Scan for the cell matching the given text and deliver its [X, Y] coordinate at center. 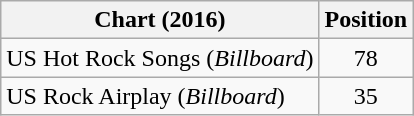
US Rock Airplay (Billboard) [160, 96]
35 [366, 96]
78 [366, 58]
Chart (2016) [160, 20]
Position [366, 20]
US Hot Rock Songs (Billboard) [160, 58]
